Pinpoint the cell where the given text exists, returning its (X, Y) midpoint coordinate. 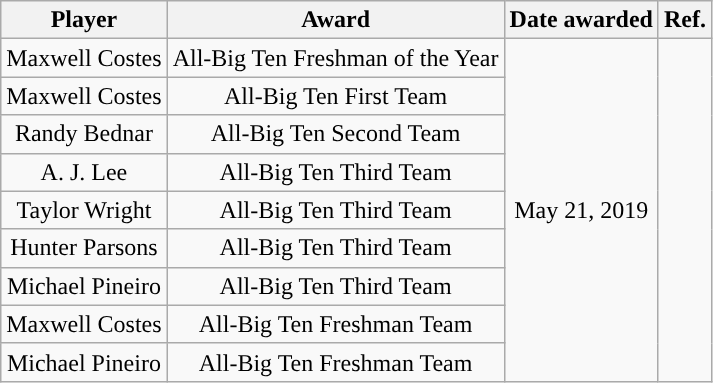
Hunter Parsons (84, 248)
All-Big Ten Second Team (336, 134)
Player (84, 20)
Date awarded (581, 20)
Taylor Wright (84, 210)
Randy Bednar (84, 134)
A. J. Lee (84, 172)
All-Big Ten First Team (336, 96)
All-Big Ten Freshman of the Year (336, 58)
Ref. (684, 20)
May 21, 2019 (581, 210)
Award (336, 20)
